Determine the (x, y) coordinate at the center of the cell enclosing the given text.  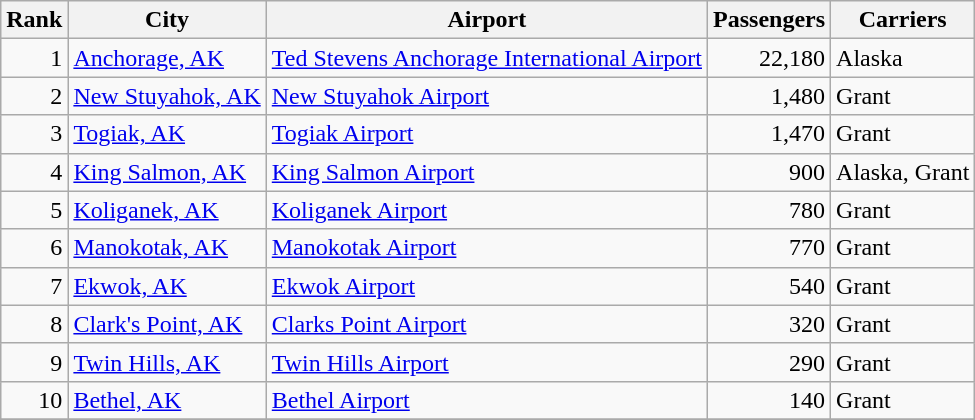
780 (770, 210)
140 (770, 400)
540 (770, 286)
4 (34, 172)
Passengers (770, 20)
1,480 (770, 96)
320 (770, 324)
3 (34, 134)
Ekwok, AK (167, 286)
Ted Stevens Anchorage International Airport (486, 58)
New Stuyahok Airport (486, 96)
King Salmon Airport (486, 172)
Bethel Airport (486, 400)
900 (770, 172)
Twin Hills, AK (167, 362)
Rank (34, 20)
1,470 (770, 134)
Twin Hills Airport (486, 362)
Koliganek, AK (167, 210)
Clark's Point, AK (167, 324)
Manokotak, AK (167, 248)
22,180 (770, 58)
1 (34, 58)
8 (34, 324)
770 (770, 248)
Ekwok Airport (486, 286)
Alaska (903, 58)
New Stuyahok, AK (167, 96)
Togiak Airport (486, 134)
10 (34, 400)
Clarks Point Airport (486, 324)
290 (770, 362)
Carriers (903, 20)
King Salmon, AK (167, 172)
Airport (486, 20)
Togiak, AK (167, 134)
9 (34, 362)
Manokotak Airport (486, 248)
6 (34, 248)
Alaska, Grant (903, 172)
Bethel, AK (167, 400)
7 (34, 286)
Anchorage, AK (167, 58)
2 (34, 96)
City (167, 20)
5 (34, 210)
Koliganek Airport (486, 210)
